Determine the (x, y) coordinate at the center of the cell enclosing the given text.  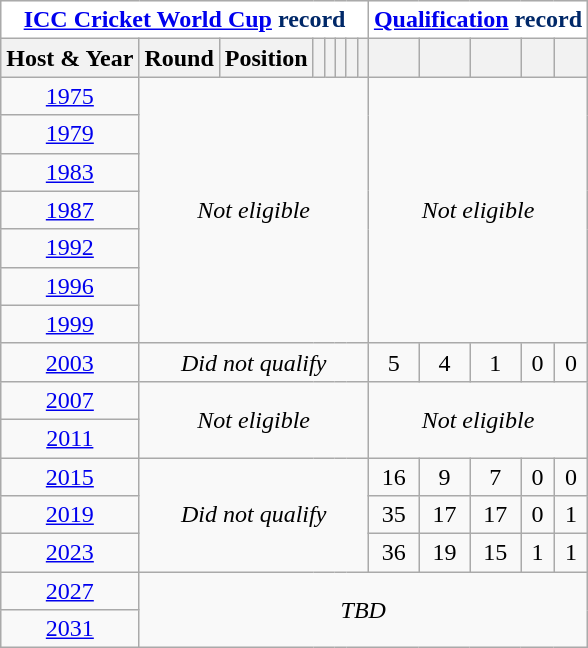
2011 (70, 438)
1987 (70, 210)
4 (444, 362)
Qualification record (478, 20)
1983 (70, 172)
2031 (70, 629)
19 (444, 553)
5 (394, 362)
ICC Cricket World Cup record (185, 20)
Round (179, 58)
Host & Year (70, 58)
1999 (70, 324)
1996 (70, 286)
9 (444, 477)
1979 (70, 134)
Position (266, 58)
36 (394, 553)
35 (394, 515)
1992 (70, 248)
2023 (70, 553)
2007 (70, 400)
2019 (70, 515)
TBD (364, 610)
2003 (70, 362)
2027 (70, 591)
7 (496, 477)
1975 (70, 96)
15 (496, 553)
2015 (70, 477)
16 (394, 477)
